Detect which cell encompasses the target text, then output its (X, Y) center coordinate. 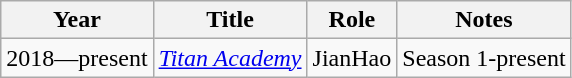
JianHao (352, 58)
Season 1-present (484, 58)
Notes (484, 20)
Role (352, 20)
2018―present (77, 58)
Year (77, 20)
Titan Academy (230, 58)
Title (230, 20)
